Determine the (x, y) coordinate at the center of the cell enclosing the given text.  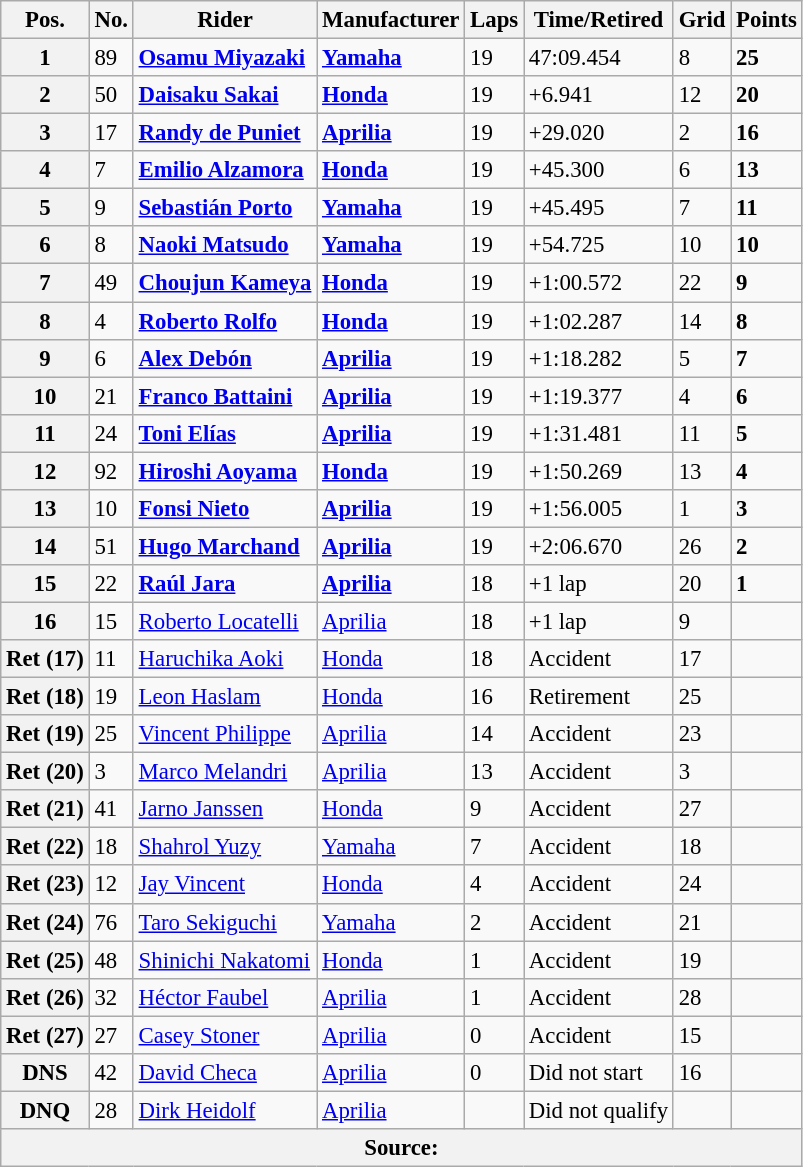
+54.725 (599, 245)
+1:50.269 (599, 471)
Ret (26) (45, 997)
Ret (24) (45, 922)
49 (111, 283)
+1:19.377 (599, 396)
+29.020 (599, 133)
Ret (21) (45, 809)
Manufacturer (391, 20)
Osamu Miyazaki (224, 58)
Haruchika Aoki (224, 659)
Jarno Janssen (224, 809)
Vincent Philippe (224, 734)
Ret (19) (45, 734)
Sebastián Porto (224, 208)
Pos. (45, 20)
Did not qualify (599, 1110)
+1:00.572 (599, 283)
23 (702, 734)
Shahrol Yuzy (224, 847)
Taro Sekiguchi (224, 922)
+1:56.005 (599, 509)
+2:06.670 (599, 546)
Laps (494, 20)
Hiroshi Aoyama (224, 471)
Ret (20) (45, 772)
DNS (45, 1073)
Grid (702, 20)
Emilio Alzamora (224, 170)
Raúl Jara (224, 584)
Roberto Locatelli (224, 621)
Toni Elías (224, 433)
Randy de Puniet (224, 133)
32 (111, 997)
Ret (25) (45, 960)
Shinichi Nakatomi (224, 960)
41 (111, 809)
Time/Retired (599, 20)
Héctor Faubel (224, 997)
Choujun Kameya (224, 283)
Ret (27) (45, 1035)
92 (111, 471)
Rider (224, 20)
47:09.454 (599, 58)
Fonsi Nieto (224, 509)
50 (111, 95)
Daisaku Sakai (224, 95)
Ret (17) (45, 659)
Alex Debón (224, 358)
76 (111, 922)
+45.300 (599, 170)
Retirement (599, 697)
DNQ (45, 1110)
Naoki Matsudo (224, 245)
26 (702, 546)
Jay Vincent (224, 885)
+6.941 (599, 95)
Leon Haslam (224, 697)
Dirk Heidolf (224, 1110)
Ret (22) (45, 847)
89 (111, 58)
No. (111, 20)
Hugo Marchand (224, 546)
Casey Stoner (224, 1035)
48 (111, 960)
+1:18.282 (599, 358)
51 (111, 546)
Ret (23) (45, 885)
Roberto Rolfo (224, 321)
Ret (18) (45, 697)
Did not start (599, 1073)
Marco Melandri (224, 772)
Points (766, 20)
+45.495 (599, 208)
Source: (402, 1148)
David Checa (224, 1073)
+1:31.481 (599, 433)
Franco Battaini (224, 396)
+1:02.287 (599, 321)
42 (111, 1073)
